Identify which cell holds the provided text, then report its (x, y) central coordinate. 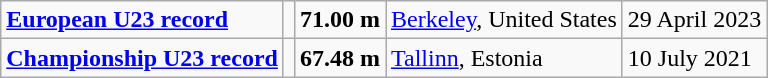
Berkeley, United States (504, 20)
Championship U23 record (142, 58)
71.00 m (340, 20)
Tallinn, Estonia (504, 58)
67.48 m (340, 58)
European U23 record (142, 20)
10 July 2021 (694, 58)
29 April 2023 (694, 20)
